Output the [x, y] coordinate of the center of the cell containing the given text.  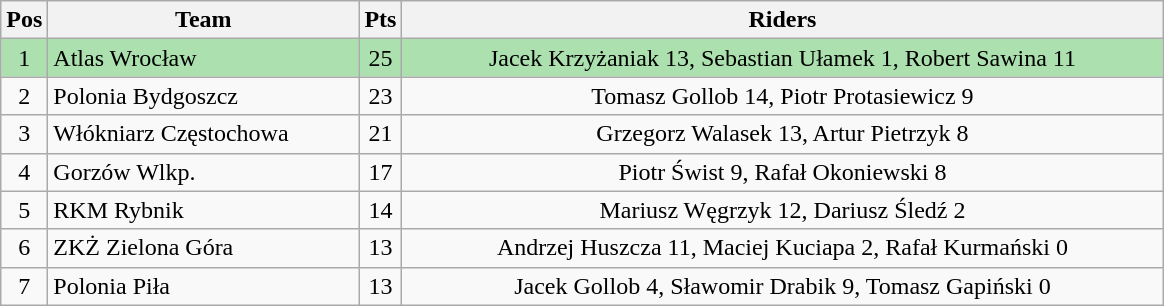
Team [204, 20]
3 [24, 134]
Tomasz Gollob 14, Piotr Protasiewicz 9 [782, 96]
14 [380, 210]
Jacek Gollob 4, Sławomir Drabik 9, Tomasz Gapiński 0 [782, 286]
Gorzów Wlkp. [204, 172]
Piotr Świst 9, Rafał Okoniewski 8 [782, 172]
4 [24, 172]
Mariusz Węgrzyk 12, Dariusz Śledź 2 [782, 210]
Polonia Piła [204, 286]
Pos [24, 20]
Jacek Krzyżaniak 13, Sebastian Ułamek 1, Robert Sawina 11 [782, 58]
1 [24, 58]
6 [24, 248]
23 [380, 96]
Pts [380, 20]
Grzegorz Walasek 13, Artur Pietrzyk 8 [782, 134]
Atlas Wrocław [204, 58]
21 [380, 134]
Riders [782, 20]
RKM Rybnik [204, 210]
Andrzej Huszcza 11, Maciej Kuciapa 2, Rafał Kurmański 0 [782, 248]
Polonia Bydgoszcz [204, 96]
17 [380, 172]
ZKŻ Zielona Góra [204, 248]
7 [24, 286]
25 [380, 58]
5 [24, 210]
Włókniarz Częstochowa [204, 134]
2 [24, 96]
